Extract the [X, Y] coordinate from the center of the cell holding the provided text.  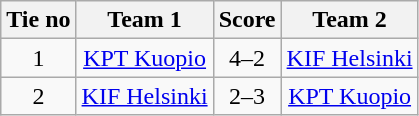
Team 2 [350, 20]
4–2 [247, 58]
2–3 [247, 96]
Team 1 [144, 20]
Score [247, 20]
1 [38, 58]
Tie no [38, 20]
2 [38, 96]
